Extract the [X, Y] coordinate from the center of the cell holding the provided text.  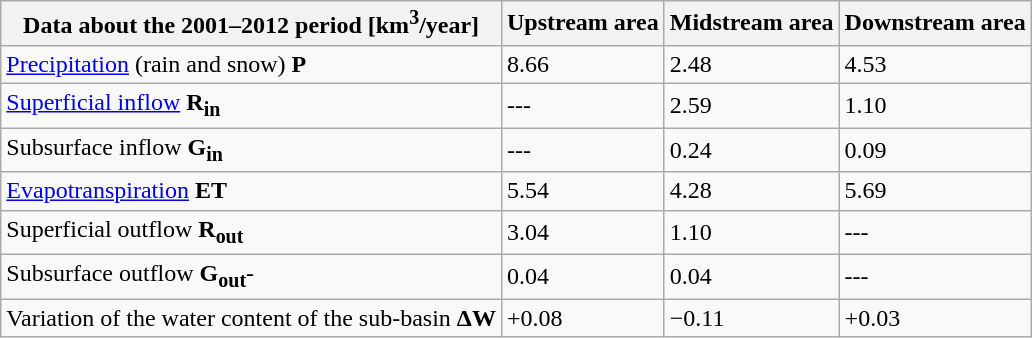
−0.11 [752, 318]
+0.08 [582, 318]
2.48 [752, 64]
Superficial inflow Rin [252, 105]
Subsurface outflow Gout- [252, 276]
5.54 [582, 191]
Midstream area [752, 24]
Variation of the water content of the sub-basin ΔW [252, 318]
0.09 [935, 150]
0.24 [752, 150]
Data about the 2001–2012 period [km3/year] [252, 24]
8.66 [582, 64]
Upstream area [582, 24]
Precipitation (rain and snow) P [252, 64]
Evapotranspiration ET [252, 191]
+0.03 [935, 318]
3.04 [582, 232]
4.28 [752, 191]
2.59 [752, 105]
Downstream area [935, 24]
4.53 [935, 64]
Subsurface inflow Gin [252, 150]
5.69 [935, 191]
Superficial outflow Rout [252, 232]
